Scan for the cell matching the given text and deliver its (X, Y) coordinate at center. 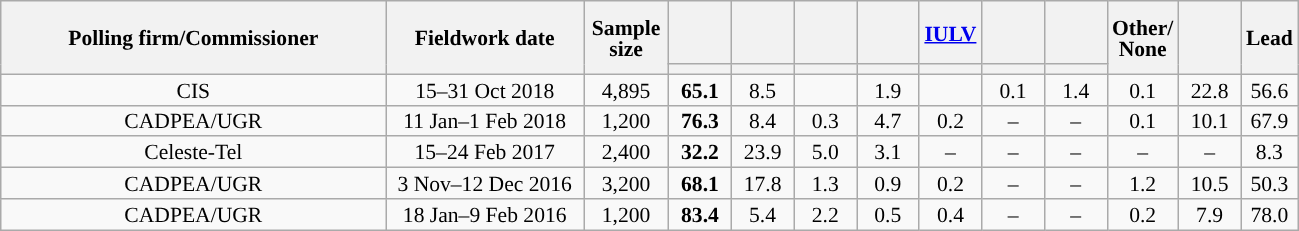
5.4 (762, 214)
0.9 (888, 184)
10.5 (1210, 184)
22.8 (1210, 90)
1.3 (826, 184)
Polling firm/Commissioner (194, 38)
Lead (1270, 38)
32.2 (700, 152)
56.6 (1270, 90)
18 Jan–9 Feb 2016 (485, 214)
65.1 (700, 90)
67.9 (1270, 120)
1.2 (1142, 184)
3.1 (888, 152)
15–31 Oct 2018 (485, 90)
0.3 (826, 120)
8.5 (762, 90)
0.5 (888, 214)
68.1 (700, 184)
0.4 (950, 214)
1.9 (888, 90)
23.9 (762, 152)
1.4 (1076, 90)
76.3 (700, 120)
4,895 (626, 90)
7.9 (1210, 214)
78.0 (1270, 214)
2,400 (626, 152)
2.2 (826, 214)
3 Nov–12 Dec 2016 (485, 184)
Sample size (626, 38)
4.7 (888, 120)
8.3 (1270, 152)
Other/None (1142, 38)
Celeste-Tel (194, 152)
17.8 (762, 184)
CIS (194, 90)
15–24 Feb 2017 (485, 152)
11 Jan–1 Feb 2018 (485, 120)
10.1 (1210, 120)
83.4 (700, 214)
5.0 (826, 152)
IULV (950, 32)
Fieldwork date (485, 38)
3,200 (626, 184)
50.3 (1270, 184)
8.4 (762, 120)
